From the cell containing the given text, extract its center point as [x, y] coordinate. 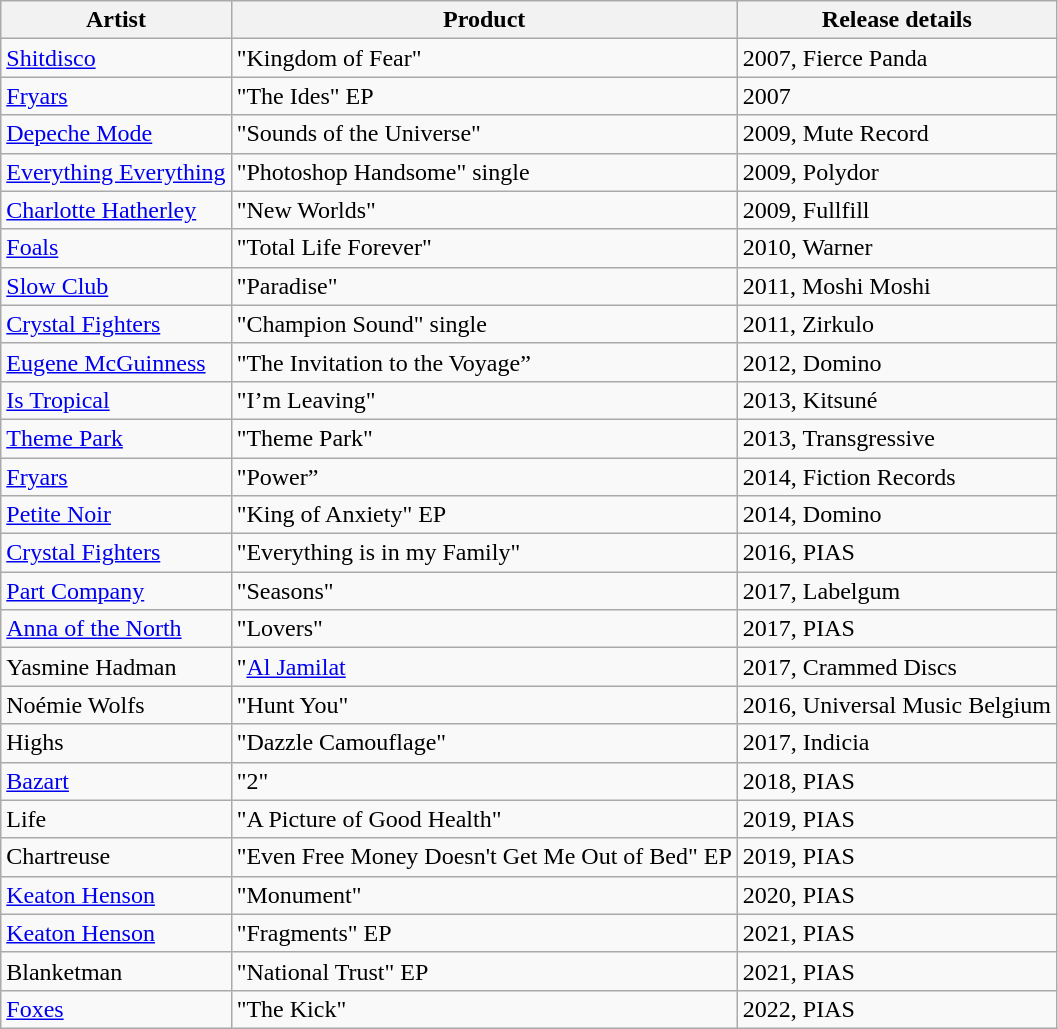
"Hunt You" [484, 705]
Product [484, 20]
2020, PIAS [896, 895]
Theme Park [116, 438]
Charlotte Hatherley [116, 210]
"Paradise" [484, 286]
"I’m Leaving" [484, 400]
"Seasons" [484, 591]
"Sounds of the Universe" [484, 134]
2017, Labelgum [896, 591]
2022, PIAS [896, 1009]
2007 [896, 96]
Chartreuse [116, 857]
"The Ides" EP [484, 96]
"Photoshop Handsome" single [484, 172]
2014, Domino [896, 515]
"Kingdom of Fear" [484, 58]
"Everything is in my Family" [484, 553]
Life [116, 819]
"Champion Sound" single [484, 324]
2017, PIAS [896, 629]
2009, Polydor [896, 172]
2016, PIAS [896, 553]
"Theme Park" [484, 438]
2011, Zirkulo [896, 324]
"Power” [484, 477]
"Total Life Forever" [484, 248]
2018, PIAS [896, 781]
Release details [896, 20]
Petite Noir [116, 515]
2017, Crammed Discs [896, 667]
"Even Free Money Doesn't Get Me Out of Bed" EP [484, 857]
"Monument" [484, 895]
Highs [116, 743]
Anna of the North [116, 629]
Depeche Mode [116, 134]
Noémie Wolfs [116, 705]
Part Company [116, 591]
2016, Universal Music Belgium [896, 705]
2012, Domino [896, 362]
Everything Everything [116, 172]
"Al Jamilat [484, 667]
Artist [116, 20]
Shitdisco [116, 58]
"New Worlds" [484, 210]
"The Invitation to the Voyage” [484, 362]
"Lovers" [484, 629]
"King of Anxiety" EP [484, 515]
2013, Kitsuné [896, 400]
"The Kick" [484, 1009]
2007, Fierce Panda [896, 58]
"Fragments" EP [484, 933]
2017, Indicia [896, 743]
"National Trust" EP [484, 971]
2014, Fiction Records [896, 477]
"2" [484, 781]
2009, Mute Record [896, 134]
Foxes [116, 1009]
Slow Club [116, 286]
2011, Moshi Moshi [896, 286]
Yasmine Hadman [116, 667]
2013, Transgressive [896, 438]
"A Picture of Good Health" [484, 819]
"Dazzle Camouflage" [484, 743]
Eugene McGuinness [116, 362]
2010, Warner [896, 248]
2009, Fullfill [896, 210]
Blanketman [116, 971]
Foals [116, 248]
Is Tropical [116, 400]
Bazart [116, 781]
